Output the [X, Y] coordinate of the center of the cell containing the given text.  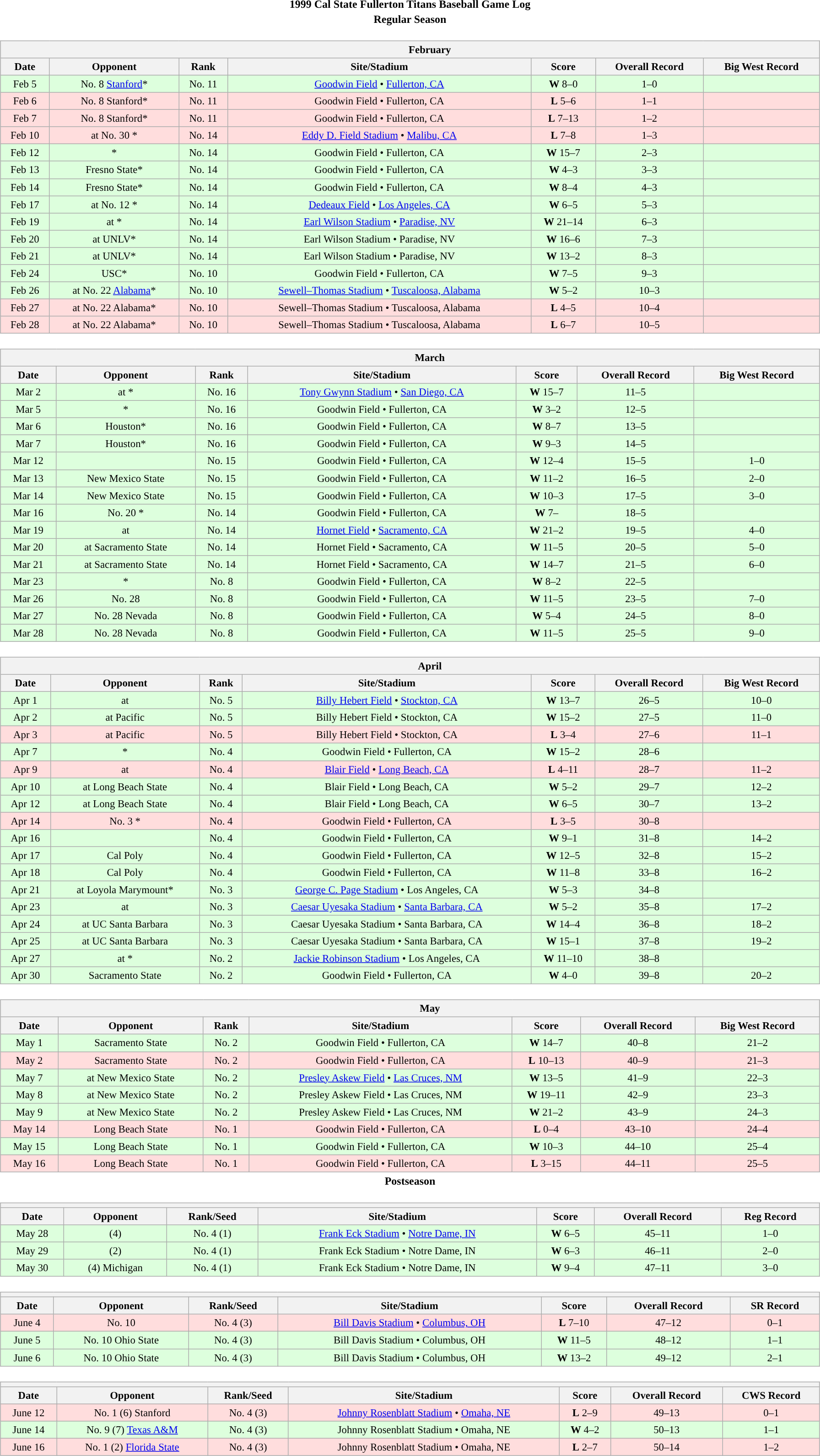
Apr 14 [26, 821]
No. 20 * [126, 512]
Apr 7 [26, 752]
43–10 [638, 1129]
Feb 14 [25, 187]
16–5 [636, 478]
24–3 [758, 1112]
1–3 [649, 135]
USC* [114, 273]
May 14 [29, 1129]
5–0 [757, 547]
W 4–2 [585, 1429]
Feb 26 [25, 291]
Mar 7 [28, 444]
May 28 [32, 1234]
4–0 [757, 530]
Feb 7 [25, 119]
at No. 12 * [114, 205]
Apr 17 [26, 855]
3–3 [649, 170]
Mar 5 [28, 410]
Jackie Robinson Stadium • Los Angeles, CA [387, 959]
Apr 30 [26, 976]
June 16 [28, 1447]
Feb 21 [25, 256]
30–8 [649, 821]
June 5 [27, 1340]
Mar 12 [28, 461]
Apr 3 [26, 735]
W 8–7 [546, 426]
10–4 [649, 307]
9–0 [757, 633]
Feb 24 [25, 273]
June 6 [27, 1358]
L 4–5 [564, 307]
L 0–4 [546, 1129]
May 7 [29, 1078]
May 16 [29, 1164]
11–2 [761, 769]
W 3–2 [546, 410]
22–3 [758, 1078]
L 3–5 [563, 821]
14–5 [636, 444]
10–3 [649, 291]
at Loyola Marymount* [125, 890]
29–7 [649, 787]
(2) [115, 1251]
(4) Michigan [115, 1268]
W 9–1 [563, 838]
47–11 [658, 1268]
38–8 [649, 959]
W 8–4 [564, 187]
50–13 [666, 1429]
Apr 21 [26, 890]
15–5 [636, 461]
May 8 [29, 1095]
Feb 10 [25, 135]
12–2 [761, 787]
W 8–0 [564, 84]
19–2 [761, 941]
W 9–4 [566, 1268]
W 12–4 [546, 461]
W 9–3 [546, 444]
May 15 [29, 1146]
W 21–14 [564, 221]
W 19–11 [546, 1095]
Mar 26 [28, 599]
February [410, 49]
Apr 18 [26, 873]
Mar 14 [28, 496]
Apr 12 [26, 803]
L 3–15 [546, 1164]
14–2 [761, 838]
L 10–13 [546, 1060]
6–3 [649, 221]
W 11–2 [546, 478]
44–10 [638, 1146]
W 11–8 [563, 873]
L 7–10 [574, 1323]
Mar 28 [28, 633]
Mar 13 [28, 478]
at No. 30 * [114, 135]
May 30 [32, 1268]
41–9 [638, 1078]
49–13 [666, 1413]
10–5 [649, 325]
40–9 [638, 1060]
W 5–3 [563, 890]
50–14 [666, 1447]
Feb 27 [25, 307]
18–2 [761, 924]
W 16–6 [564, 239]
No. 1 (6) Stanford [132, 1413]
SR Record [775, 1306]
12–5 [636, 410]
37–8 [649, 941]
45–11 [658, 1234]
L 3–4 [563, 735]
June 14 [28, 1429]
27–5 [649, 717]
46–11 [658, 1251]
Mar 19 [28, 530]
Apr 9 [26, 769]
21–5 [636, 564]
9–3 [649, 273]
6–0 [757, 564]
May 29 [32, 1251]
39–8 [649, 976]
Feb 12 [25, 153]
Feb 20 [25, 239]
CWS Record [771, 1395]
4–3 [649, 187]
Mar 27 [28, 616]
Mar 16 [28, 512]
Feb 17 [25, 205]
36–8 [649, 924]
49–12 [669, 1358]
7–3 [649, 239]
Reg Record [771, 1216]
13–5 [636, 426]
W 11–10 [563, 959]
27–6 [649, 735]
L 4–11 [563, 769]
L 7–13 [564, 119]
21–2 [758, 1043]
W 7–5 [564, 273]
Mar 20 [28, 547]
Tony Gwynn Stadium • San Diego, CA [382, 392]
May 9 [29, 1112]
7–0 [757, 599]
L 6–7 [564, 325]
L 2–7 [585, 1447]
W 4–3 [564, 170]
May [410, 1008]
May 1 [29, 1043]
L 2–9 [585, 1413]
W 6–3 [566, 1251]
Mar 6 [28, 426]
Apr 16 [26, 838]
24–4 [758, 1129]
5–3 [649, 205]
30–7 [649, 803]
17–2 [761, 907]
No. 1 (2) Florida State [132, 1447]
Apr 1 [26, 701]
18–5 [636, 512]
24–5 [636, 616]
W 4–0 [563, 976]
11–1 [761, 735]
26–5 [649, 701]
Mar 23 [28, 582]
42–9 [638, 1095]
No. 28 [126, 599]
28–6 [649, 752]
19–5 [636, 530]
11–5 [636, 392]
35–8 [649, 907]
43–9 [638, 1112]
L 7–8 [564, 135]
48–12 [669, 1340]
2–3 [649, 153]
June 12 [28, 1413]
W 13–7 [563, 701]
W 14–4 [563, 924]
Apr 25 [26, 941]
33–8 [649, 873]
(4) [115, 1234]
20–5 [636, 547]
Apr 10 [26, 787]
8–0 [757, 616]
Eddy D. Field Stadium • Malibu, CA [379, 135]
23–5 [636, 599]
28–7 [649, 769]
Apr 24 [26, 924]
No. 3 * [125, 821]
W 15–1 [563, 941]
Feb 5 [25, 84]
47–12 [669, 1323]
11–0 [761, 717]
13–2 [761, 803]
March [410, 358]
16–2 [761, 873]
April [410, 666]
15–2 [761, 855]
W 5–4 [546, 616]
Apr 2 [26, 717]
25–4 [758, 1146]
May 2 [29, 1060]
40–8 [638, 1043]
22–5 [636, 582]
10–0 [761, 701]
George C. Page Stadium • Los Angeles, CA [387, 890]
20–2 [761, 976]
No. 9 (7) Texas A&M [132, 1429]
31–8 [649, 838]
44–11 [638, 1164]
2–1 [775, 1358]
Apr 23 [26, 907]
Feb 28 [25, 325]
L 5–6 [564, 101]
W 12–5 [563, 855]
Dedeaux Field • Los Angeles, CA [379, 205]
Feb 6 [25, 101]
23–3 [758, 1095]
8–3 [649, 256]
Mar 21 [28, 564]
Mar 2 [28, 392]
Feb 13 [25, 170]
Feb 19 [25, 221]
Apr 27 [26, 959]
21–3 [758, 1060]
32–8 [649, 855]
W 13–5 [546, 1078]
June 4 [27, 1323]
17–5 [636, 496]
W 7– [546, 512]
34–8 [649, 890]
W 8–2 [546, 582]
